Search for the cell housing the specified text and yield its (X, Y) center coordinate. 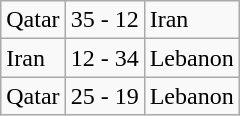
12 - 34 (104, 58)
35 - 12 (104, 20)
25 - 19 (104, 96)
